Locate the cell with the specified text and output its [X, Y] center coordinate. 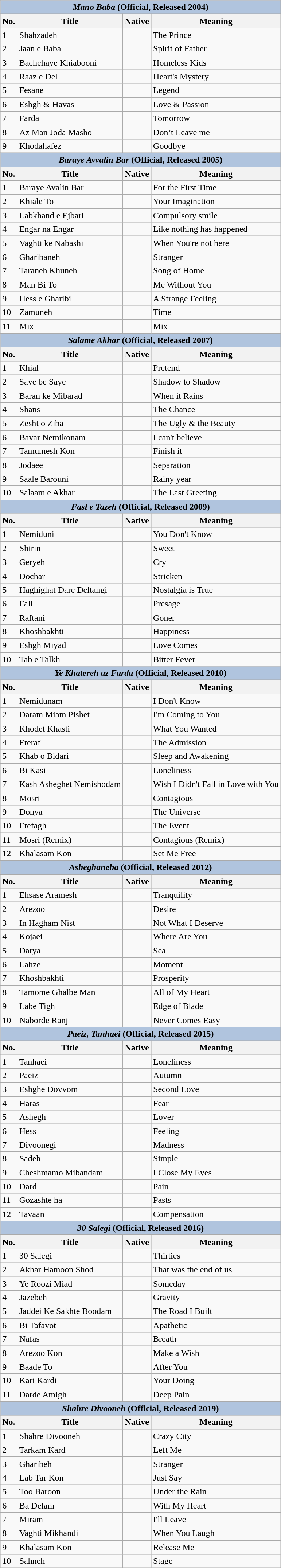
Sea [216, 951]
Fasl e Tazeh (Official, Released 2009) [141, 507]
Baade To [70, 1367]
Paeiz, Tanhaei (Official, Released 2015) [141, 1034]
Compensation [216, 1214]
Sahneh [70, 1561]
Stricken [216, 576]
Release Me [216, 1547]
Donya [70, 812]
Heart's Mystery [216, 77]
Fesane [70, 90]
Geryeh [70, 562]
A Strange Feeling [216, 299]
Khodahafez [70, 146]
Set Me Free [216, 854]
Happiness [216, 632]
Shahre Divooneh (Official, Released 2019) [141, 1408]
Time [216, 312]
Love & Passion [216, 104]
What You Wanted [216, 729]
Raftani [70, 618]
I Close My Eyes [216, 1173]
Deep Pain [216, 1395]
Crazy City [216, 1436]
30 Salegi (Official, Released 2016) [141, 1228]
Presage [216, 604]
Mosri [70, 798]
Autumn [216, 1076]
Contagious [216, 798]
Thirties [216, 1256]
Ye Roozi Miad [70, 1283]
The Ugly & the Beauty [216, 424]
Dochar [70, 576]
Desire [216, 909]
Separation [216, 465]
Sleep and Awakening [216, 756]
Eshghe Dovvom [70, 1089]
When You Laugh [216, 1533]
Goodbye [216, 146]
Saale Barouni [70, 479]
Pasts [216, 1200]
Hess [70, 1131]
Shans [70, 410]
Gravity [216, 1298]
Wish I Didn't Fall in Love with You [216, 784]
Your Doing [216, 1381]
The Last Greeting [216, 493]
Shadow to Shadow [216, 382]
Goner [216, 618]
Gharibaneh [70, 257]
Ba Delam [70, 1506]
Lab Tar Kon [70, 1478]
Gozashte ha [70, 1200]
I can't believe [216, 437]
Eshgh & Havas [70, 104]
Cheshmamo Mibandam [70, 1173]
Naborde Ranj [70, 1020]
Tamome Ghalbe Man [70, 992]
For the First Time [216, 188]
Khiale To [70, 202]
Tomorrow [216, 118]
Jaan e Baba [70, 49]
Darya [70, 951]
Raaz e Del [70, 77]
Under the Rain [216, 1491]
Homeless Kids [216, 63]
Make a Wish [216, 1353]
The Universe [216, 812]
Farda [70, 118]
Salaam e Akhar [70, 493]
When You're not here [216, 243]
Ye Khatereh az Farda (Official, Released 2010) [141, 673]
The Event [216, 826]
Tamumesh Kon [70, 451]
Jodaee [70, 465]
Legend [216, 90]
Tranquility [216, 895]
Fall [70, 604]
Salame Akhar (Official, Released 2007) [141, 340]
With My Heart [216, 1506]
Prosperity [216, 978]
Khial [70, 368]
Vaghti ke Nabashi [70, 243]
Compulsory smile [216, 215]
Nemiduni [70, 534]
Shirin [70, 548]
Khodet Khasti [70, 729]
Song of Home [216, 271]
Daram Miam Pishet [70, 715]
Apathetic [216, 1325]
Kari Kardi [70, 1381]
Bi Tafavot [70, 1325]
Moment [216, 964]
Where Are You [216, 937]
Taraneh Khuneh [70, 271]
Jazebeh [70, 1298]
Too Baroon [70, 1491]
Tanhaei [70, 1062]
Left Me [216, 1450]
Never Comes Easy [216, 1020]
Asheghaneha (Official, Released 2012) [141, 867]
Bi Kasi [70, 770]
The Road I Built [216, 1311]
Feeling [216, 1131]
That was the end of us [216, 1269]
I Don't Know [216, 701]
Lover [216, 1117]
Zamuneh [70, 312]
Divoonegi [70, 1145]
30 Salegi [70, 1256]
Bitter Fever [216, 659]
Jaddei Ke Sakhte Boodam [70, 1311]
Mosri (Remix) [70, 839]
Finish it [216, 451]
Az Man Joda Masho [70, 132]
Paeiz [70, 1076]
Labe Tigh [70, 1006]
Akhar Hamoon Shod [70, 1269]
Me Without You [216, 285]
Ashegh [70, 1117]
Your Imagination [216, 202]
Nemidunam [70, 701]
I'm Coming to You [216, 715]
Madness [216, 1145]
Edge of Blade [216, 1006]
Khab o Bidari [70, 756]
Ehsase Aramesh [70, 895]
Eteraf [70, 742]
Fear [216, 1103]
Arezoo Kon [70, 1353]
Man Bi To [70, 285]
The Prince [216, 35]
Pretend [216, 368]
Vaghti Mikhandi [70, 1533]
Nostalgia is True [216, 590]
Don’t Leave me [216, 132]
Baraye Avvalin Bar (Official, Released 2005) [141, 160]
Rainy year [216, 479]
Tavaan [70, 1214]
Lahze [70, 964]
Baraye Avalin Bar [70, 188]
Bavar Nemikonam [70, 437]
I'll Leave [216, 1520]
Sweet [216, 548]
Love Comes [216, 645]
Engar na Engar [70, 229]
Saye be Saye [70, 382]
Zesht o Ziba [70, 424]
Just Say [216, 1478]
Breath [216, 1339]
All of My Heart [216, 992]
Like nothing has happened [216, 229]
Pain [216, 1186]
Bachehaye Khiabooni [70, 63]
Tarkam Kard [70, 1450]
Dard [70, 1186]
Kash Asheghet Nemishodam [70, 784]
Eshgh Miyad [70, 645]
Hess e Gharibi [70, 299]
Nafas [70, 1339]
Gharibeh [70, 1464]
When it Rains [216, 395]
Darde Amigh [70, 1395]
Someday [216, 1283]
Miram [70, 1520]
Mano Baba (Official, Released 2004) [141, 7]
Haghighat Dare Deltangi [70, 590]
The Chance [216, 410]
Haras [70, 1103]
Baran ke Mibarad [70, 395]
Shahre Divooneh [70, 1436]
Arezoo [70, 909]
Kojaei [70, 937]
Tab e Talkh [70, 659]
After You [216, 1367]
Etefagh [70, 826]
Contagious (Remix) [216, 839]
Simple [216, 1159]
Sadeh [70, 1159]
Labkhand e Ejbari [70, 215]
In Hagham Nist [70, 923]
Shahzadeh [70, 35]
The Admission [216, 742]
Stage [216, 1561]
Not What I Deserve [216, 923]
Second Love [216, 1089]
Spirit of Father [216, 49]
Cry [216, 562]
You Don't Know [216, 534]
